Detect which cell encompasses the target text, then output its [x, y] center coordinate. 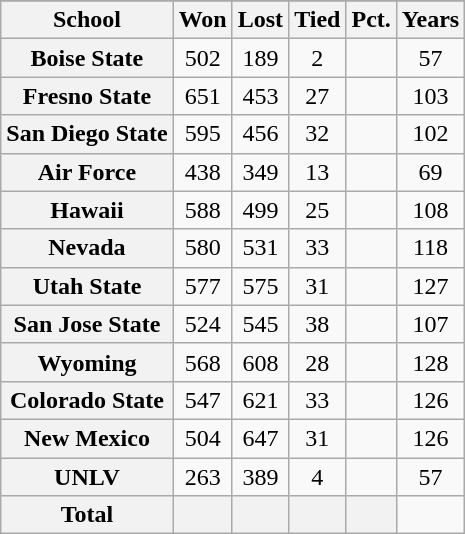
389 [260, 477]
Boise State [87, 58]
Utah State [87, 286]
531 [260, 248]
San Jose State [87, 324]
504 [202, 438]
118 [430, 248]
UNLV [87, 477]
189 [260, 58]
2 [318, 58]
New Mexico [87, 438]
38 [318, 324]
Fresno State [87, 96]
Wyoming [87, 362]
580 [202, 248]
102 [430, 134]
Colorado State [87, 400]
575 [260, 286]
Pct. [371, 20]
127 [430, 286]
4 [318, 477]
651 [202, 96]
577 [202, 286]
Tied [318, 20]
Total [87, 515]
Lost [260, 20]
524 [202, 324]
438 [202, 172]
107 [430, 324]
27 [318, 96]
263 [202, 477]
103 [430, 96]
547 [202, 400]
595 [202, 134]
13 [318, 172]
San Diego State [87, 134]
69 [430, 172]
502 [202, 58]
School [87, 20]
588 [202, 210]
349 [260, 172]
499 [260, 210]
647 [260, 438]
608 [260, 362]
108 [430, 210]
545 [260, 324]
568 [202, 362]
Hawaii [87, 210]
Nevada [87, 248]
128 [430, 362]
Won [202, 20]
Air Force [87, 172]
453 [260, 96]
25 [318, 210]
28 [318, 362]
456 [260, 134]
Years [430, 20]
32 [318, 134]
621 [260, 400]
